Detect which cell encompasses the target text, then output its (x, y) center coordinate. 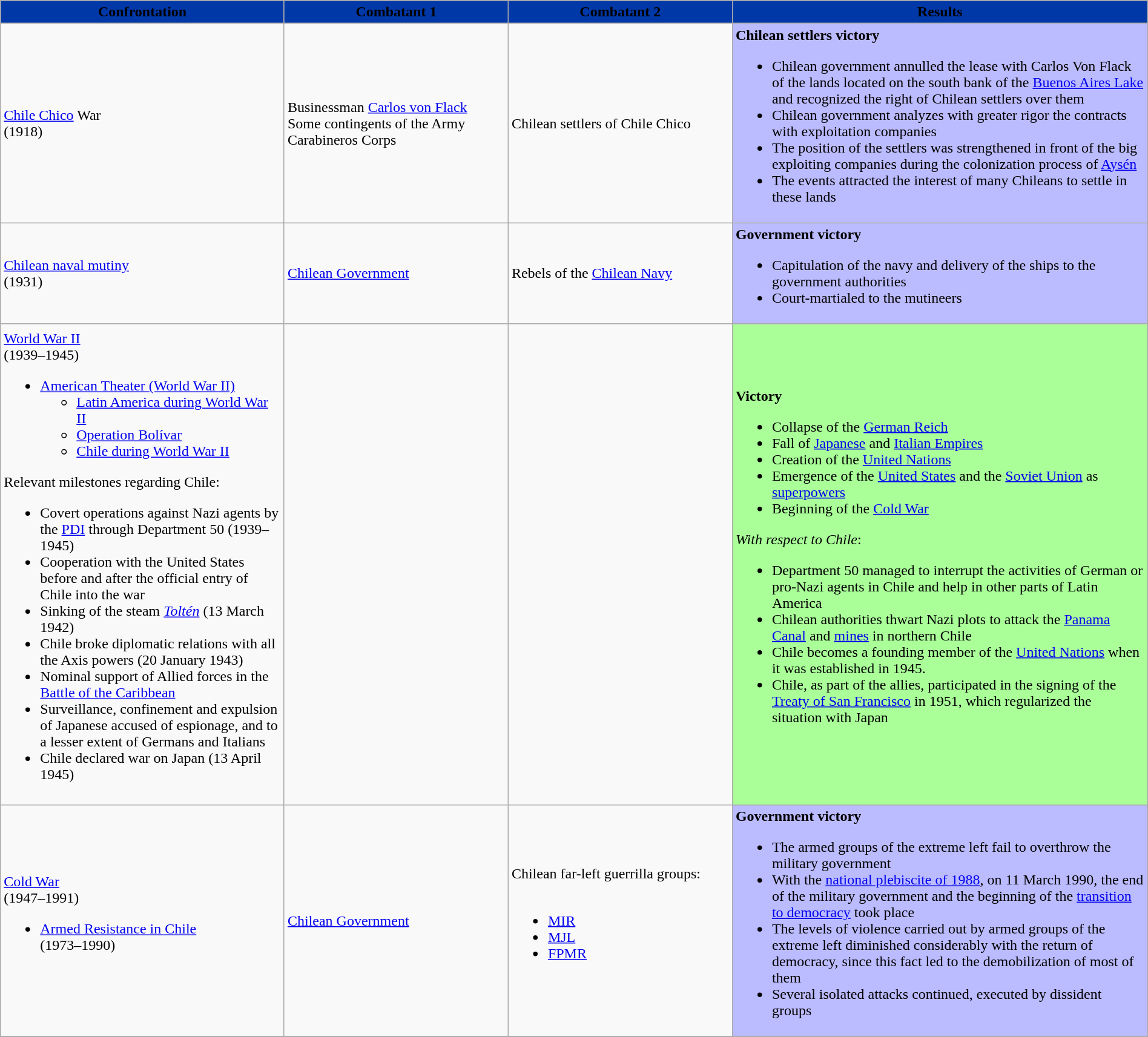
Results (940, 12)
Chile Chico War(1918) (143, 123)
Chilean naval mutiny(1931) (143, 274)
Businessman Carlos von Flack Some contingents of the Army Carabineros Corps (396, 123)
Combatant 2 (620, 12)
Combatant 1 (396, 12)
Rebels of the Chilean Navy (620, 274)
Confrontation (143, 12)
Chilean settlers of Chile Chico (620, 123)
Cold War(1947–1991)Armed Resistance in Chile(1973–1990) (143, 920)
Chilean far-left guerrilla groups: MIR MJL FPMR (620, 920)
Government victoryCapitulation of the navy and delivery of the ships to the government authoritiesCourt-martialed to the mutineers (940, 274)
